Output the [x, y] coordinate of the center of the cell containing the given text.  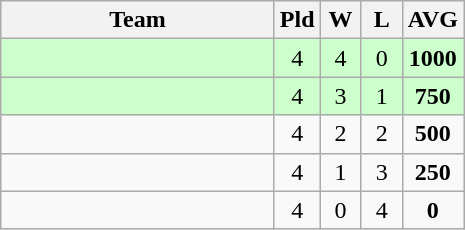
500 [432, 134]
750 [432, 96]
Pld [297, 20]
250 [432, 172]
1000 [432, 58]
W [340, 20]
Team [138, 20]
AVG [432, 20]
L [382, 20]
